Provide the [X, Y] coordinate of the cell's center where the given text is located.  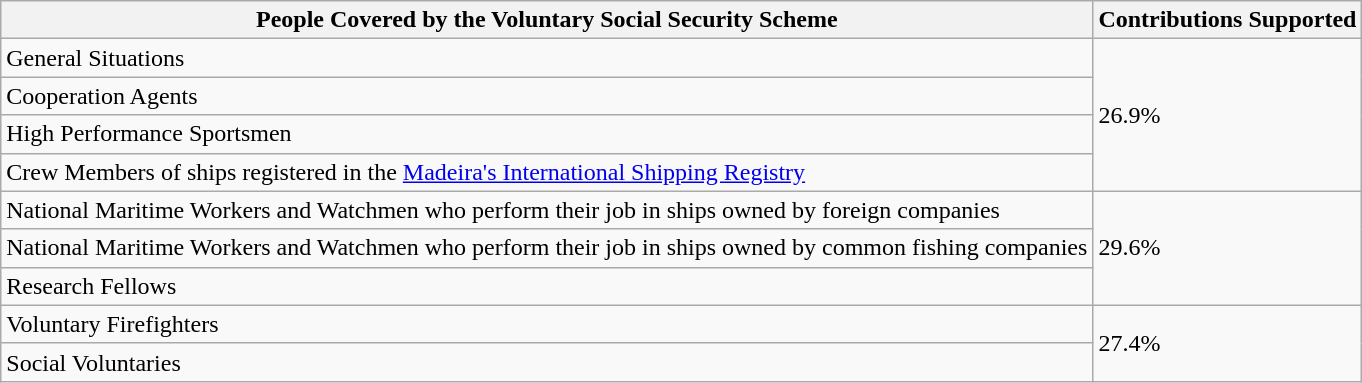
General Situations [547, 58]
26.9% [1228, 115]
Crew Members of ships registered in the Madeira's International Shipping Registry [547, 172]
High Performance Sportsmen [547, 134]
27.4% [1228, 343]
People Covered by the Voluntary Social Security Scheme [547, 20]
Social Voluntaries [547, 362]
National Maritime Workers and Watchmen who perform their job in ships owned by common fishing companies [547, 248]
29.6% [1228, 248]
Research Fellows [547, 286]
Contributions Supported [1228, 20]
National Maritime Workers and Watchmen who perform their job in ships owned by foreign companies [547, 210]
Cooperation Agents [547, 96]
Voluntary Firefighters [547, 324]
